Scan for the cell matching the given text and deliver its (x, y) coordinate at center. 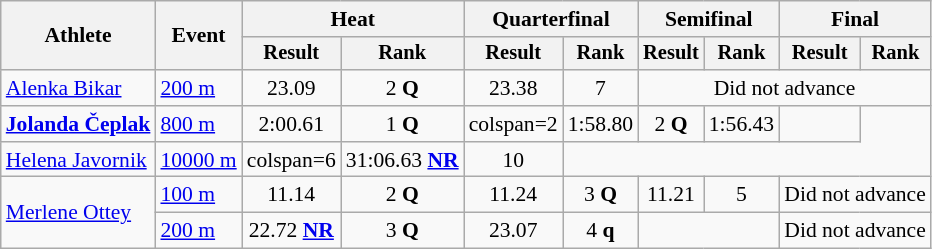
Alenka Bikar (78, 88)
5 (742, 195)
100 m (198, 195)
colspan=6 (292, 160)
23.09 (292, 88)
Merlene Ottey (78, 212)
2:00.61 (292, 124)
1 Q (402, 124)
11.14 (292, 195)
800 m (198, 124)
10 (514, 160)
Jolanda Čeplak (78, 124)
1:56.43 (742, 124)
1:58.80 (600, 124)
4 q (600, 231)
Helena Javornik (78, 160)
Final (855, 19)
Athlete (78, 36)
23.07 (514, 231)
Semifinal (708, 19)
11.21 (671, 195)
23.38 (514, 88)
colspan=2 (514, 124)
22.72 NR (292, 231)
Event (198, 36)
Heat (353, 19)
11.24 (514, 195)
10000 m (198, 160)
Quarterfinal (552, 19)
7 (600, 88)
31:06.63 NR (402, 160)
